Find where the given text appears and provide that cell's center as (x, y) coordinate. 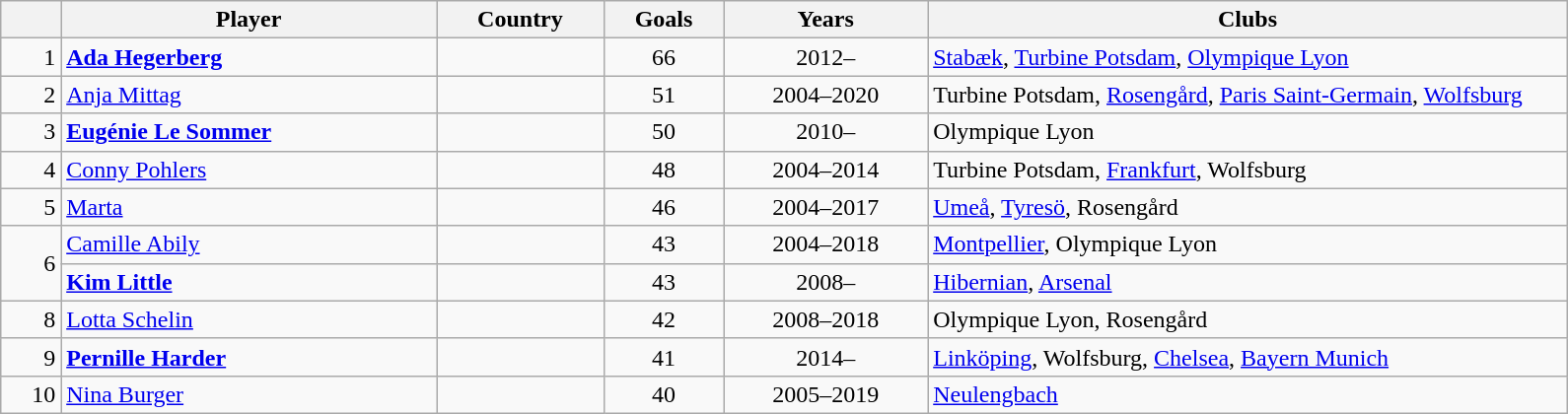
Olympique Lyon, Rosengård (1248, 319)
Country (520, 20)
2 (32, 95)
Anja Mittag (249, 95)
2004–2017 (826, 207)
66 (663, 57)
51 (663, 95)
Turbine Potsdam, Rosengård, Paris Saint-Germain, Wolfsburg (1248, 95)
46 (663, 207)
50 (663, 132)
3 (32, 132)
Eugénie Le Sommer (249, 132)
2004–2020 (826, 95)
2004–2014 (826, 170)
Camille Abily (249, 244)
40 (663, 394)
10 (32, 394)
2012– (826, 57)
Umeå, Tyresö, Rosengård (1248, 207)
4 (32, 170)
Goals (663, 20)
Marta (249, 207)
Years (826, 20)
Nina Burger (249, 394)
Hibernian, Arsenal (1248, 282)
2014– (826, 357)
Ada Hegerberg (249, 57)
Olympique Lyon (1248, 132)
Turbine Potsdam, Frankfurt, Wolfsburg (1248, 170)
41 (663, 357)
9 (32, 357)
2008–2018 (826, 319)
Neulengbach (1248, 394)
2004–2018 (826, 244)
2010– (826, 132)
Conny Pohlers (249, 170)
5 (32, 207)
Linköping, Wolfsburg, Chelsea, Bayern Munich (1248, 357)
48 (663, 170)
Kim Little (249, 282)
1 (32, 57)
6 (32, 263)
Clubs (1248, 20)
2008– (826, 282)
2005–2019 (826, 394)
Montpellier, Olympique Lyon (1248, 244)
Lotta Schelin (249, 319)
Stabæk, Turbine Potsdam, Olympique Lyon (1248, 57)
Pernille Harder (249, 357)
42 (663, 319)
Player (249, 20)
8 (32, 319)
